Detect which cell encompasses the target text, then output its (X, Y) center coordinate. 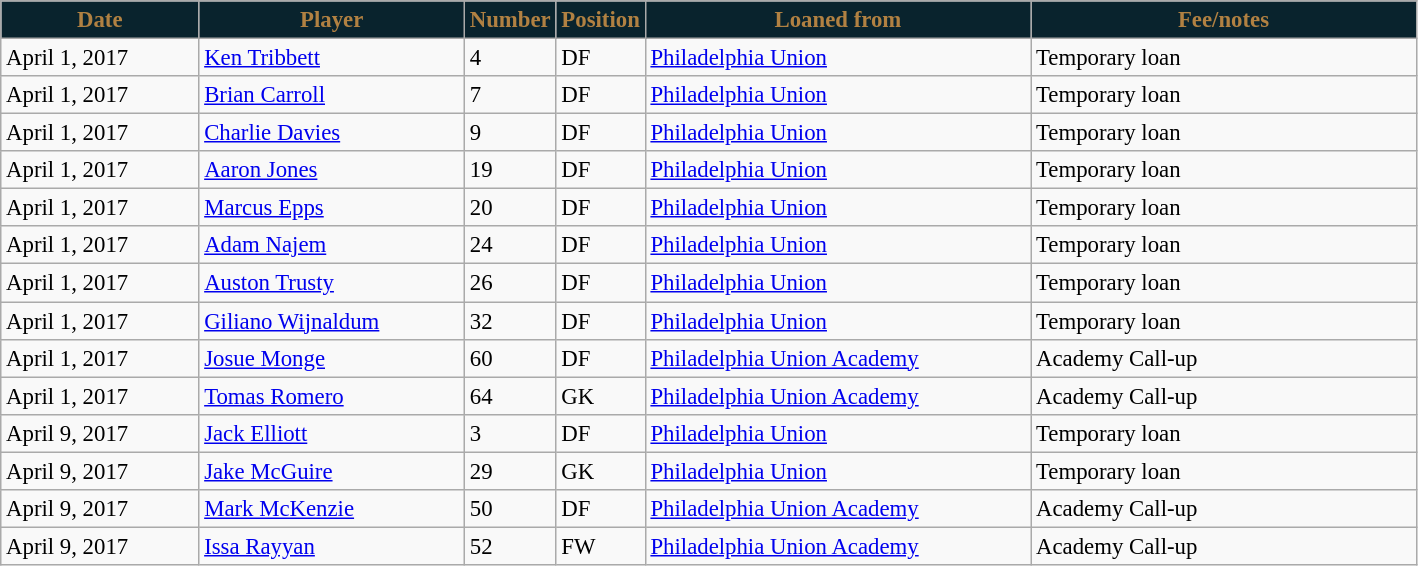
20 (510, 208)
60 (510, 358)
52 (510, 546)
64 (510, 396)
9 (510, 133)
Marcus Epps (332, 208)
Loaned from (838, 20)
Mark McKenzie (332, 509)
3 (510, 433)
Jack Elliott (332, 433)
Adam Najem (332, 245)
Number (510, 20)
Position (600, 20)
Charlie Davies (332, 133)
4 (510, 58)
Issa Rayyan (332, 546)
29 (510, 471)
Player (332, 20)
7 (510, 95)
Date (100, 20)
Josue Monge (332, 358)
Auston Trusty (332, 283)
Ken Tribbett (332, 58)
Giliano Wijnaldum (332, 321)
Brian Carroll (332, 95)
Aaron Jones (332, 170)
Fee/notes (1224, 20)
Tomas Romero (332, 396)
19 (510, 170)
24 (510, 245)
50 (510, 509)
32 (510, 321)
Jake McGuire (332, 471)
26 (510, 283)
FW (600, 546)
